Capture the cell that displays the provided text and extract its (X, Y) central coordinate. 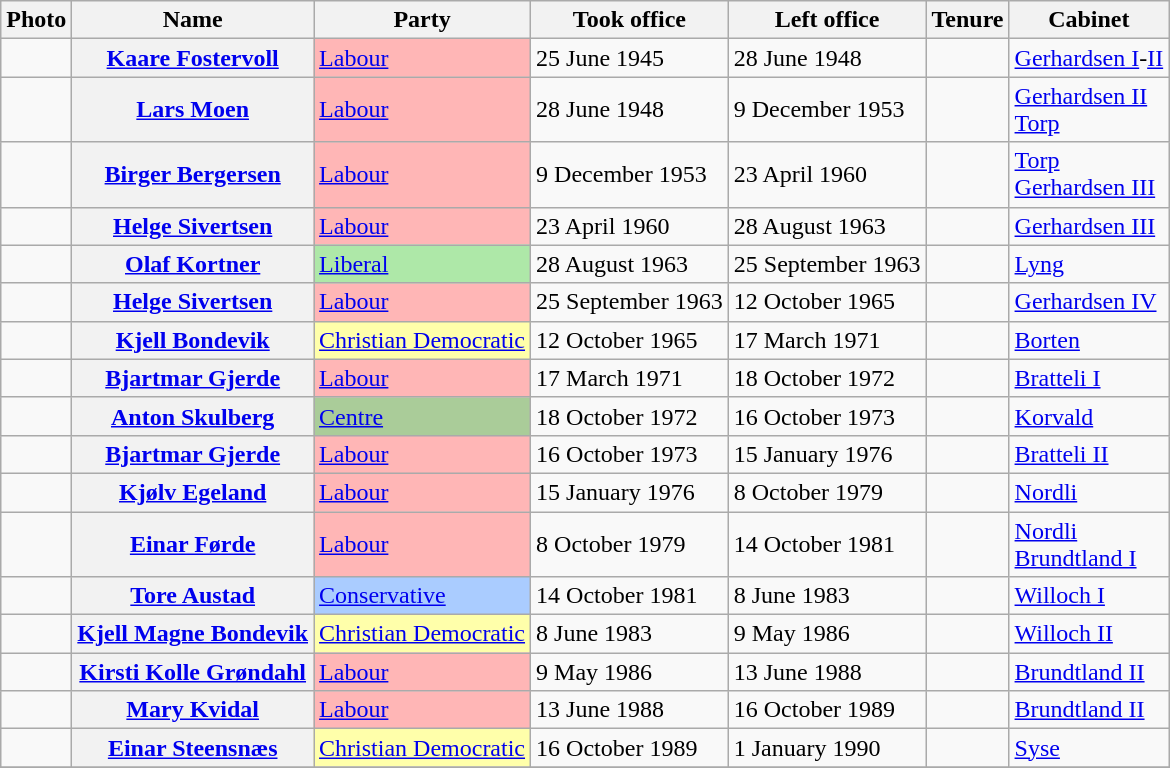
Olaf Kortner (193, 264)
Gerhardsen IV (1089, 302)
Anton Skulberg (193, 416)
Tore Austad (193, 596)
Liberal (422, 264)
Gerhardsen III (1089, 226)
Photo (36, 20)
Party (422, 20)
Gerhardsen I-II (1089, 58)
Kaare Fostervoll (193, 58)
Mary Kvidal (193, 710)
Kjølv Egeland (193, 492)
Conservative (422, 596)
Cabinet (1089, 20)
Centre (422, 416)
Syse (1089, 748)
Bratteli I (1089, 378)
Bratteli II (1089, 454)
Korvald (1089, 416)
Nordli (1089, 492)
Nordli Brundtland I (1089, 544)
Tenure (968, 20)
Lars Moen (193, 110)
Took office (630, 20)
Einar Steensnæs (193, 748)
Gerhardsen II Torp (1089, 110)
Willoch II (1089, 634)
25 June 1945 (630, 58)
Kirsti Kolle Grøndahl (193, 672)
Name (193, 20)
1 January 1990 (827, 748)
Borten (1089, 340)
Kjell Bondevik (193, 340)
Torp Gerhardsen III (1089, 174)
Lyng (1089, 264)
Birger Bergersen (193, 174)
Willoch I (1089, 596)
Kjell Magne Bondevik (193, 634)
Einar Førde (193, 544)
Left office (827, 20)
